Return [X, Y] of the center of cell containing provided text 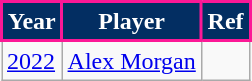
Ref [226, 22]
Player [132, 22]
2022 [32, 60]
Alex Morgan [132, 60]
Year [32, 22]
